Capture the cell that displays the provided text and extract its (X, Y) central coordinate. 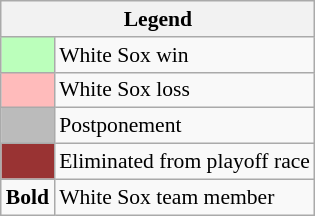
Legend (158, 19)
White Sox win (184, 55)
Postponement (184, 126)
White Sox loss (184, 90)
Eliminated from playoff race (184, 162)
Bold (28, 197)
White Sox team member (184, 197)
